Output the (X, Y) coordinate of the center of the cell containing the given text.  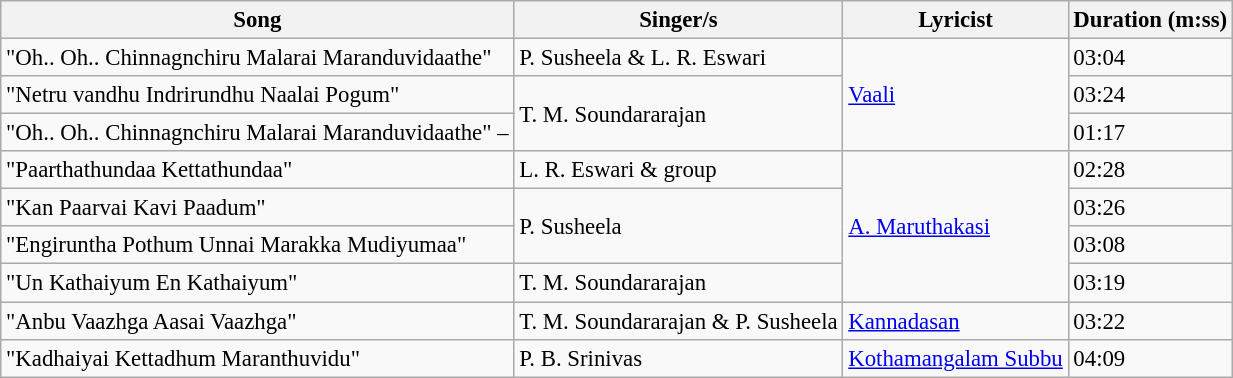
03:19 (1150, 283)
"Engiruntha Pothum Unnai Marakka Mudiyumaa" (258, 245)
Kothamangalam Subbu (956, 358)
03:24 (1150, 95)
Singer/s (678, 20)
Lyricist (956, 20)
L. R. Eswari & group (678, 170)
"Netru vandhu Indrirundhu Naalai Pogum" (258, 95)
04:09 (1150, 358)
"Kadhaiyai Kettadhum Maranthuvidu" (258, 358)
T. M. Soundararajan & P. Susheela (678, 321)
"Un Kathaiyum En Kathaiyum" (258, 283)
P. B. Srinivas (678, 358)
A. Maruthakasi (956, 226)
"Paarthathundaa Kettathundaa" (258, 170)
03:04 (1150, 58)
Kannadasan (956, 321)
"Kan Paarvai Kavi Paadum" (258, 208)
P. Susheela & L. R. Eswari (678, 58)
03:26 (1150, 208)
Song (258, 20)
01:17 (1150, 133)
03:08 (1150, 245)
Duration (m:ss) (1150, 20)
02:28 (1150, 170)
"Oh.. Oh.. Chinnagnchiru Malarai Maranduvidaathe" – (258, 133)
P. Susheela (678, 226)
03:22 (1150, 321)
"Anbu Vaazhga Aasai Vaazhga" (258, 321)
Vaali (956, 96)
"Oh.. Oh.. Chinnagnchiru Malarai Maranduvidaathe" (258, 58)
